Capture the cell that displays the provided text and extract its [x, y] central coordinate. 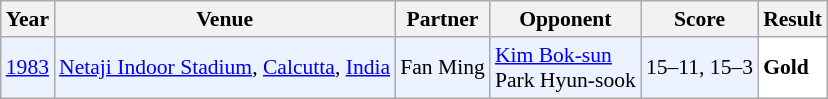
1983 [28, 68]
Netaji Indoor Stadium, Calcutta, India [224, 68]
Venue [224, 19]
Gold [792, 68]
Kim Bok-sun Park Hyun-sook [566, 68]
Year [28, 19]
Partner [442, 19]
Opponent [566, 19]
Score [700, 19]
15–11, 15–3 [700, 68]
Result [792, 19]
Fan Ming [442, 68]
